Extract the [x, y] coordinate from the center of the cell holding the provided text.  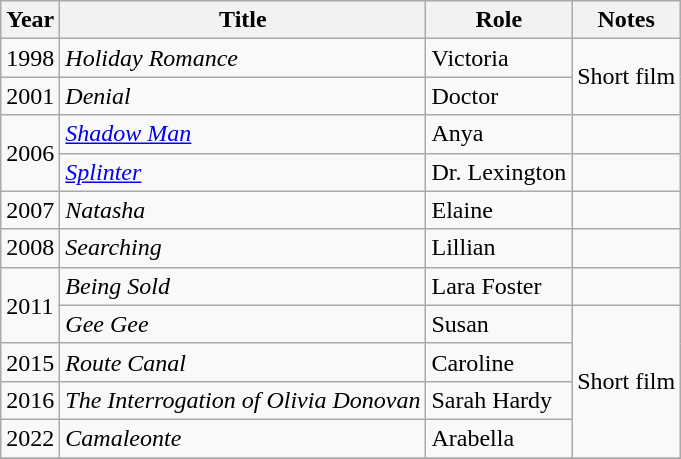
2006 [30, 153]
Holiday Romance [243, 58]
Year [30, 20]
2001 [30, 96]
Caroline [499, 362]
Shadow Man [243, 134]
Lara Foster [499, 286]
1998 [30, 58]
Role [499, 20]
2008 [30, 248]
Splinter [243, 172]
Anya [499, 134]
2015 [30, 362]
Victoria [499, 58]
Susan [499, 324]
Dr. Lexington [499, 172]
2011 [30, 305]
Sarah Hardy [499, 400]
Title [243, 20]
Lillian [499, 248]
Being Sold [243, 286]
Elaine [499, 210]
2007 [30, 210]
Arabella [499, 438]
2022 [30, 438]
The Interrogation of Olivia Donovan [243, 400]
Gee Gee [243, 324]
Searching [243, 248]
Notes [626, 20]
Natasha [243, 210]
Doctor [499, 96]
2016 [30, 400]
Route Canal [243, 362]
Denial [243, 96]
Camaleonte [243, 438]
